Identify which cell holds the provided text, then report its (x, y) central coordinate. 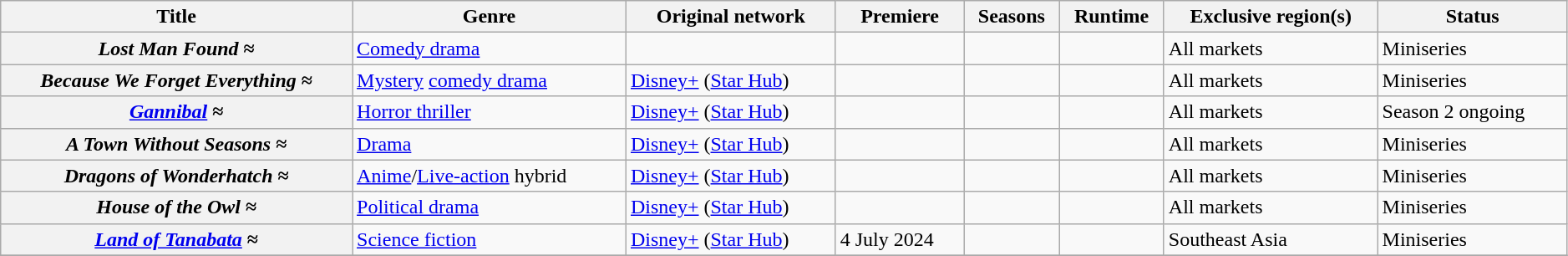
Dragons of Wonderhatch ≈ (177, 176)
Political drama (490, 207)
4 July 2024 (900, 239)
Because We Forget Everything ≈ (177, 80)
Original network (730, 17)
Horror thriller (490, 112)
Science fiction (490, 239)
Seasons (1012, 17)
Genre (490, 17)
A Town Without Seasons ≈ (177, 144)
Season 2 ongoing (1472, 112)
Gannibal ≈ (177, 112)
Anime/Live-action hybrid (490, 176)
Mystery comedy drama (490, 80)
Title (177, 17)
Status (1472, 17)
Southeast Asia (1271, 239)
Land of Tanabata ≈ (177, 239)
House of the Owl ≈ (177, 207)
Runtime (1111, 17)
Premiere (900, 17)
Comedy drama (490, 49)
Lost Man Found ≈ (177, 49)
Drama (490, 144)
Exclusive region(s) (1271, 17)
